Identify which cell holds the provided text, then report its (x, y) central coordinate. 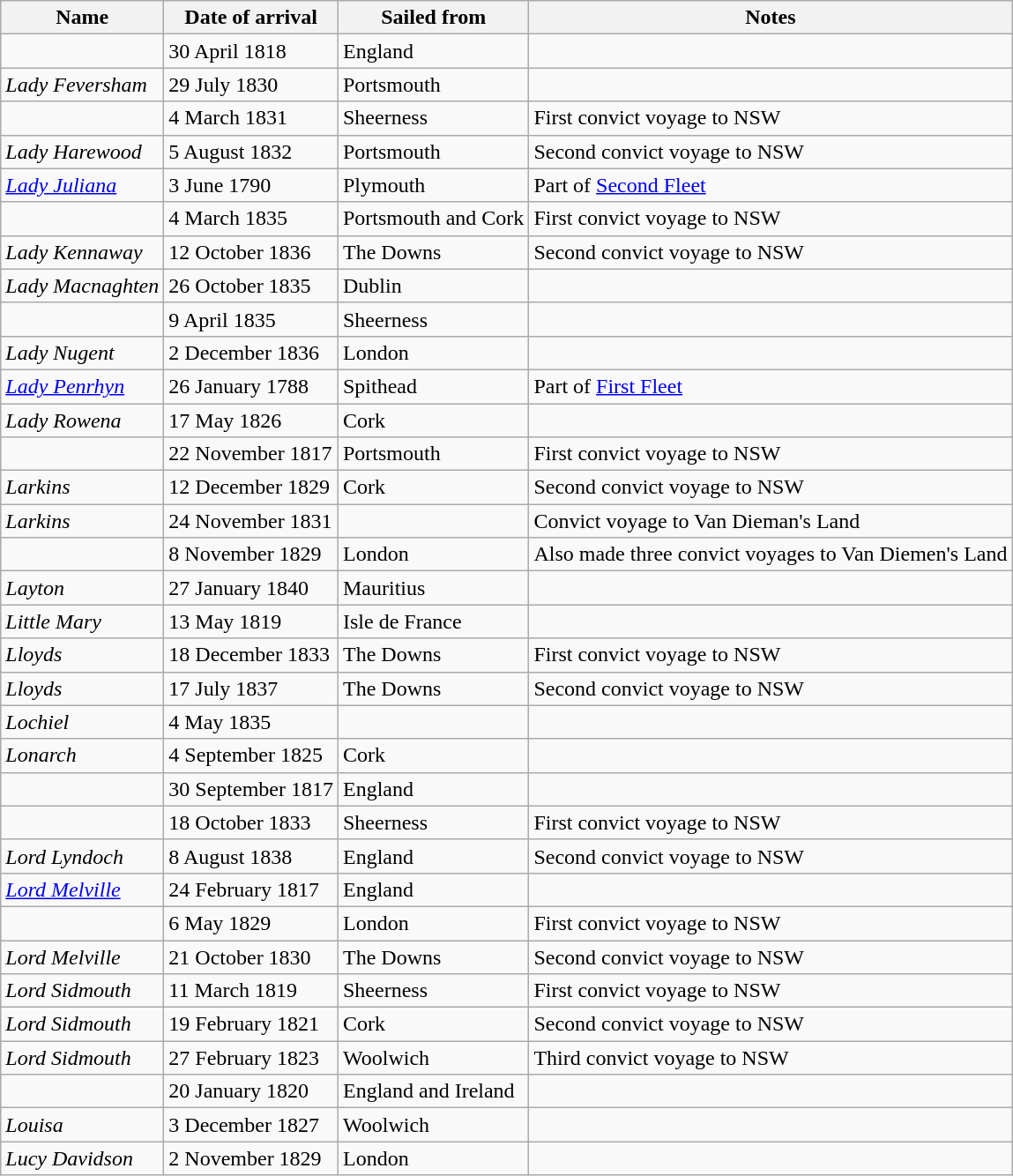
27 January 1840 (251, 588)
Portsmouth and Cork (433, 219)
29 July 1830 (251, 85)
4 March 1831 (251, 118)
30 April 1818 (251, 51)
12 October 1836 (251, 252)
Lonarch (83, 755)
Lady Feversham (83, 85)
Dublin (433, 286)
4 May 1835 (251, 722)
24 February 1817 (251, 889)
19 February 1821 (251, 1024)
26 January 1788 (251, 386)
24 November 1831 (251, 521)
17 May 1826 (251, 421)
4 March 1835 (251, 219)
Also made three convict voyages to Van Diemen's Land (771, 555)
2 November 1829 (251, 1158)
Lord Lyndoch (83, 856)
8 November 1829 (251, 555)
Sailed from (433, 18)
Convict voyage to Van Dieman's Land (771, 521)
30 September 1817 (251, 789)
Lochiel (83, 722)
Spithead (433, 386)
12 December 1829 (251, 488)
18 December 1833 (251, 655)
Lady Harewood (83, 152)
Name (83, 18)
Plymouth (433, 185)
Lucy Davidson (83, 1158)
27 February 1823 (251, 1058)
Layton (83, 588)
2 December 1836 (251, 353)
3 December 1827 (251, 1125)
Lady Rowena (83, 421)
6 May 1829 (251, 923)
Little Mary (83, 621)
Lady Penrhyn (83, 386)
Lady Juliana (83, 185)
Isle de France (433, 621)
21 October 1830 (251, 956)
Part of First Fleet (771, 386)
Lady Macnaghten (83, 286)
Part of Second Fleet (771, 185)
England and Ireland (433, 1091)
5 August 1832 (251, 152)
22 November 1817 (251, 454)
18 October 1833 (251, 822)
Date of arrival (251, 18)
Notes (771, 18)
26 October 1835 (251, 286)
17 July 1837 (251, 688)
13 May 1819 (251, 621)
Lady Kennaway (83, 252)
20 January 1820 (251, 1091)
3 June 1790 (251, 185)
9 April 1835 (251, 319)
11 March 1819 (251, 991)
8 August 1838 (251, 856)
Third convict voyage to NSW (771, 1058)
Lady Nugent (83, 353)
Mauritius (433, 588)
4 September 1825 (251, 755)
Louisa (83, 1125)
